Return the [x, y] coordinate for the center point of the cell that contains the specified text.  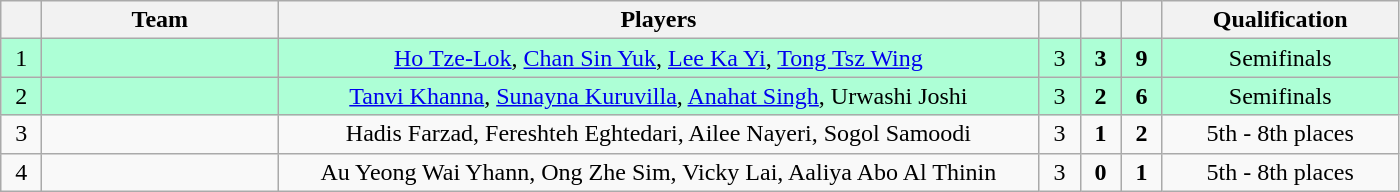
4 [22, 172]
Au Yeong Wai Yhann, Ong Zhe Sim, Vicky Lai, Aaliya Abo Al Thinin [658, 172]
Qualification [1280, 20]
9 [1142, 58]
Hadis Farzad, Fereshteh Eghtedari, Ailee Nayeri, Sogol Samoodi [658, 134]
Ho Tze-Lok, Chan Sin Yuk, Lee Ka Yi, Tong Tsz Wing [658, 58]
0 [1100, 172]
Team [160, 20]
Players [658, 20]
Tanvi Khanna, Sunayna Kuruvilla, Anahat Singh, Urwashi Joshi [658, 96]
6 [1142, 96]
